Extract the (X, Y) coordinate from the center of the cell holding the provided text.  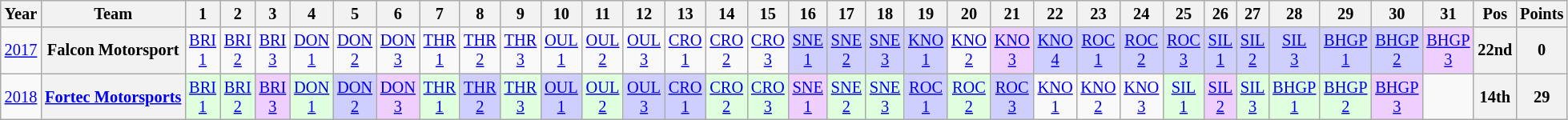
Pos (1494, 14)
10 (561, 14)
17 (846, 14)
16 (808, 14)
14 (726, 14)
Falcon Motorsport (113, 50)
15 (768, 14)
Points (1542, 14)
28 (1294, 14)
3 (273, 14)
1 (203, 14)
26 (1220, 14)
Fortec Motorsports (113, 97)
24 (1141, 14)
18 (885, 14)
6 (398, 14)
8 (480, 14)
5 (355, 14)
22nd (1494, 50)
27 (1252, 14)
13 (685, 14)
22 (1055, 14)
23 (1098, 14)
9 (521, 14)
19 (926, 14)
2 (238, 14)
12 (644, 14)
0 (1542, 50)
2018 (21, 97)
2017 (21, 50)
Year (21, 14)
4 (312, 14)
14th (1494, 97)
20 (969, 14)
7 (440, 14)
25 (1184, 14)
Team (113, 14)
11 (603, 14)
31 (1448, 14)
30 (1397, 14)
KNO4 (1055, 50)
21 (1012, 14)
